Determine the [x, y] coordinate at the center of the cell enclosing the given text.  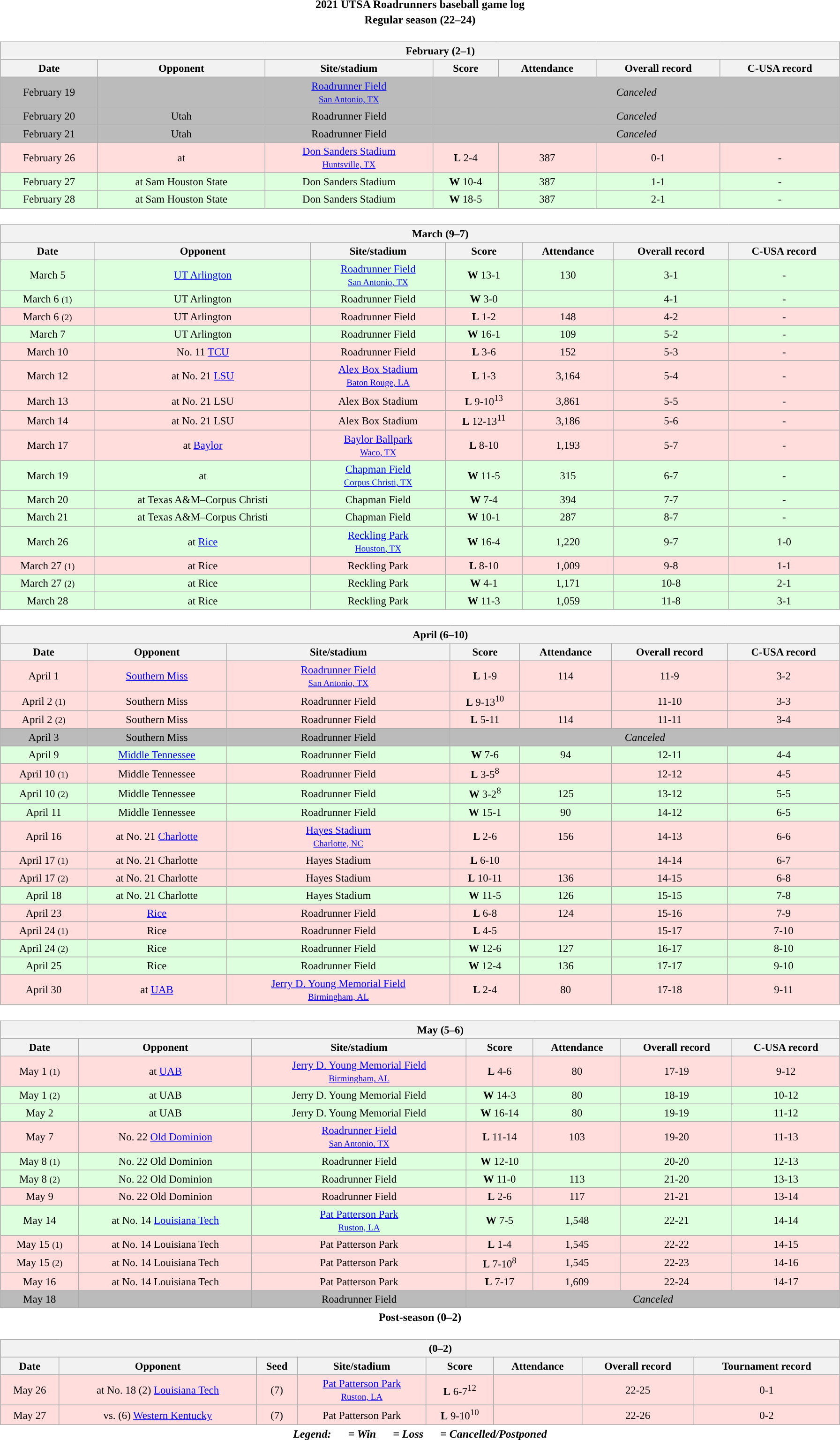
13-13 [786, 1179]
L 6-712 [459, 1390]
L 11-14 [500, 1137]
April 16 [44, 837]
May 18 [40, 1299]
W 13-1 [484, 275]
117 [577, 1196]
April 24 (2) [44, 948]
March (9–7) [420, 233]
14-12 [669, 812]
February 28 [49, 199]
9-11 [784, 989]
April 3 [44, 737]
April 18 [44, 895]
9-12 [786, 1072]
13-12 [669, 793]
11-8 [671, 601]
April 10 (1) [44, 774]
April 25 [44, 966]
1,548 [577, 1220]
April 9 [44, 755]
March 6 (2) [48, 317]
W 16-1 [484, 334]
3,186 [568, 420]
11-10 [669, 701]
21-21 [677, 1196]
22-24 [677, 1282]
14-13 [669, 837]
15-16 [669, 913]
W 11-3 [484, 601]
L 9-1010 [459, 1415]
April 23 [44, 913]
6-6 [784, 837]
April 30 [44, 989]
90 [566, 812]
156 [566, 837]
3-3 [784, 701]
W 14-3 [500, 1095]
April 1 [44, 676]
148 [568, 317]
February 19 [49, 92]
4-5 [784, 774]
May 9 [40, 1196]
L 3-6 [484, 352]
February 26 [49, 158]
L 1-4 [500, 1244]
W 7-6 [485, 755]
February 20 [49, 116]
109 [568, 334]
14-17 [786, 1282]
March 5 [48, 275]
March 26 [48, 541]
March 19 [48, 475]
20-20 [677, 1161]
March 12 [48, 376]
12-13 [786, 1161]
L 10-11 [485, 878]
May 1 (1) [40, 1072]
Alex Box StadiumBaton Rouge, LA [378, 376]
(0–2) [420, 1349]
125 [566, 793]
March 21 [48, 517]
10-12 [786, 1095]
L 1-2 [484, 317]
16-17 [669, 948]
126 [566, 895]
152 [568, 352]
May 2 [40, 1113]
12-12 [669, 774]
13-14 [786, 1196]
7-7 [671, 500]
1,059 [568, 601]
W 12-10 [500, 1161]
W 12-6 [485, 948]
5-6 [671, 420]
April 2 (1) [44, 701]
22-21 [677, 1220]
22-25 [637, 1390]
Hayes StadiumCharlotte, NC [338, 837]
5-3 [671, 352]
4-2 [671, 317]
5-2 [671, 334]
W 10-1 [484, 517]
April 2 (2) [44, 720]
May 15 (2) [40, 1263]
L 6-10 [485, 860]
9-8 [671, 565]
May (5–6) [420, 1030]
3,164 [568, 376]
L 7-17 [500, 1282]
April (6–10) [420, 634]
W 3-0 [484, 299]
May 26 [30, 1390]
March 20 [48, 500]
W 15-1 [485, 812]
L 6-8 [485, 913]
394 [568, 500]
130 [568, 275]
April 24 (1) [44, 931]
W 3-28 [485, 793]
7-8 [784, 895]
8-7 [671, 517]
94 [566, 755]
May 8 (1) [40, 1161]
L 9-1310 [485, 701]
Reckling ParkHouston, TX [378, 541]
12-11 [669, 755]
21-20 [677, 1179]
at No. 18 (2) Louisiana Tech [157, 1390]
1,009 [568, 565]
April 17 (2) [44, 878]
May 1 (2) [40, 1095]
Seed [277, 1366]
L 12-1311 [484, 420]
May 14 [40, 1220]
W 7-5 [500, 1220]
W 4-1 [484, 583]
1,171 [568, 583]
at Baylor [202, 445]
May 15 (1) [40, 1244]
17-17 [669, 966]
5-7 [671, 445]
L 3-58 [485, 774]
22-23 [677, 1263]
22-22 [677, 1244]
7-10 [784, 931]
May 27 [30, 1415]
0-2 [767, 1415]
15-17 [669, 931]
L 7-108 [500, 1263]
W 10-4 [466, 182]
W 11-0 [500, 1179]
L 5-11 [485, 720]
L 1-9 [485, 676]
February 21 [49, 134]
Don Sanders StadiumHuntsville, TX [349, 158]
315 [568, 475]
17-19 [677, 1072]
19-20 [677, 1137]
W 12-4 [485, 966]
W 7-4 [484, 500]
March 6 (1) [48, 299]
17-18 [669, 989]
3-2 [784, 676]
287 [568, 517]
19-19 [677, 1113]
vs. (6) Western Kentucky [157, 1415]
6-8 [784, 878]
10-8 [671, 583]
February (2–1) [420, 51]
L 9-1013 [484, 400]
1,220 [568, 541]
113 [577, 1179]
February 27 [49, 182]
9-7 [671, 541]
Chapman FieldCorpus Christi, TX [378, 475]
March 13 [48, 400]
11-9 [669, 676]
April 17 (1) [44, 860]
March 28 [48, 601]
9-10 [784, 966]
April 11 [44, 812]
1,609 [577, 1282]
22-26 [637, 1415]
11-11 [669, 720]
1,193 [568, 445]
18-19 [677, 1095]
11-12 [786, 1113]
W 16-14 [500, 1113]
6-5 [784, 812]
May 16 [40, 1282]
5-4 [671, 376]
15-15 [669, 895]
March 14 [48, 420]
127 [566, 948]
1-0 [784, 541]
W 16-4 [484, 541]
March 27 (1) [48, 565]
124 [566, 913]
14-16 [786, 1263]
March 10 [48, 352]
April 10 (2) [44, 793]
Tournament record [767, 1366]
11-13 [786, 1137]
4-4 [784, 755]
March 27 (2) [48, 583]
L 4-5 [485, 931]
L 1-3 [484, 376]
May 7 [40, 1137]
8-10 [784, 948]
March 17 [48, 445]
3-4 [784, 720]
May 8 (2) [40, 1179]
L 4-6 [500, 1072]
3,861 [568, 400]
Baylor BallparkWaco, TX [378, 445]
No. 11 TCU [202, 352]
March 7 [48, 334]
W 18-5 [466, 199]
4-1 [671, 299]
7-9 [784, 913]
103 [577, 1137]
